Detect which cell encompasses the target text, then output its (x, y) center coordinate. 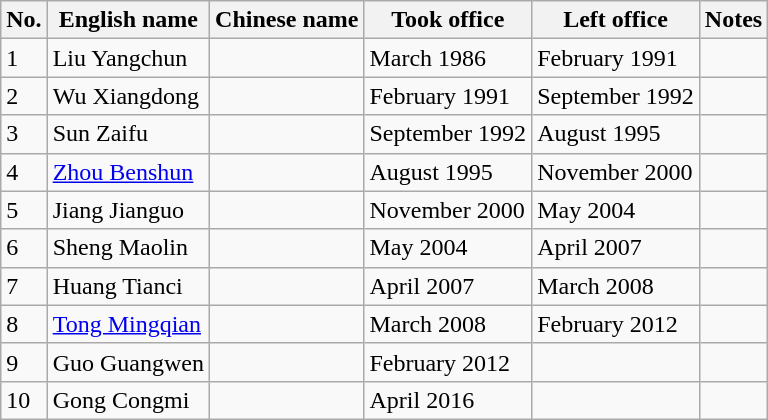
7 (24, 286)
5 (24, 210)
Guo Guangwen (128, 362)
2 (24, 96)
Zhou Benshun (128, 172)
Took office (448, 20)
Sheng Maolin (128, 248)
Liu Yangchun (128, 58)
March 1986 (448, 58)
Tong Mingqian (128, 324)
Chinese name (287, 20)
3 (24, 134)
April 2016 (448, 400)
No. (24, 20)
Sun Zaifu (128, 134)
8 (24, 324)
Left office (616, 20)
10 (24, 400)
Gong Congmi (128, 400)
Jiang Jianguo (128, 210)
Wu Xiangdong (128, 96)
Huang Tianci (128, 286)
9 (24, 362)
1 (24, 58)
4 (24, 172)
English name (128, 20)
6 (24, 248)
Notes (733, 20)
